Return (X, Y) of the center of cell containing provided text 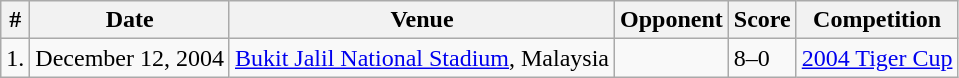
December 12, 2004 (130, 58)
8–0 (762, 58)
Date (130, 20)
Competition (877, 20)
# (16, 20)
1. (16, 58)
Bukit Jalil National Stadium, Malaysia (422, 58)
Opponent (672, 20)
Score (762, 20)
Venue (422, 20)
2004 Tiger Cup (877, 58)
